Provide the [X, Y] coordinate of the cell's center where the given text is located.  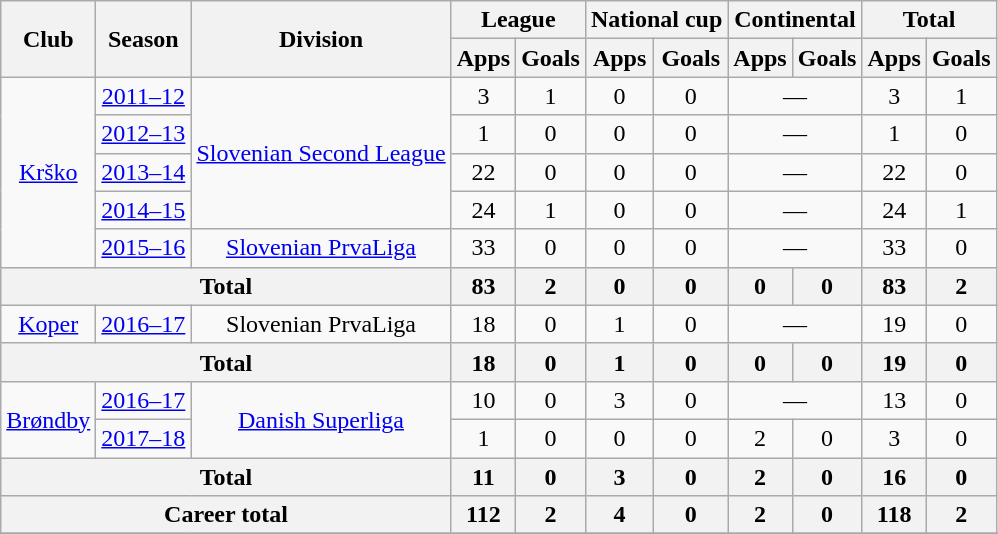
Slovenian Second League [321, 153]
2015–16 [144, 248]
Koper [48, 324]
16 [894, 477]
2013–14 [144, 172]
2011–12 [144, 96]
League [518, 20]
Division [321, 39]
10 [483, 400]
2017–18 [144, 438]
Danish Superliga [321, 419]
Brøndby [48, 419]
Season [144, 39]
National cup [656, 20]
2014–15 [144, 210]
2012–13 [144, 134]
Career total [226, 515]
Krško [48, 172]
112 [483, 515]
Continental [795, 20]
4 [619, 515]
11 [483, 477]
Club [48, 39]
118 [894, 515]
13 [894, 400]
